For the text-containing cell, return its midpoint in (X, Y) coordinate format. 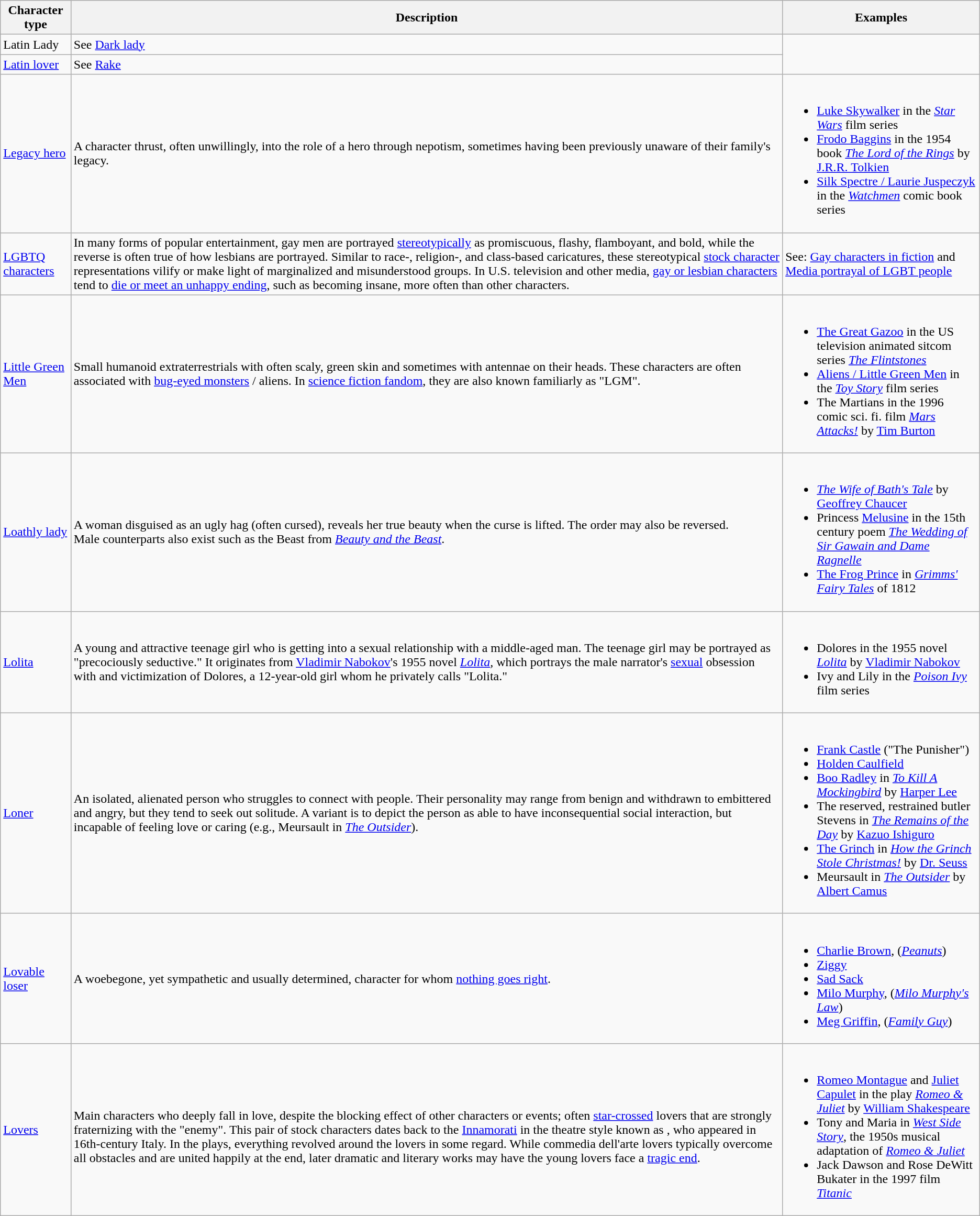
LGBTQ characters (36, 264)
Charlie Brown, (Peanuts)ZiggySad SackMilo Murphy, (Milo Murphy's Law)Meg Griffin, (Family Guy) (882, 978)
Little Green Men (36, 374)
Loathly lady (36, 532)
Latin Lady (36, 45)
See Dark lady (426, 45)
A character thrust, often unwillingly, into the role of a hero through nepotism, sometimes having been previously unaware of their family's legacy. (426, 153)
Lolita (36, 662)
Lovable loser (36, 978)
A woebegone, yet sympathetic and usually determined, character for whom nothing goes right. (426, 978)
Latin lover (36, 64)
Loner (36, 813)
See Rake (426, 64)
See: Gay characters in fiction and Media portrayal of LGBT people (882, 264)
Description (426, 18)
Character type (36, 18)
Legacy hero (36, 153)
Dolores in the 1955 novel Lolita by Vladimir NabokovIvy and Lily in the Poison Ivy film series (882, 662)
Examples (882, 18)
Lovers (36, 1129)
